Provide the (X, Y) coordinate of the cell's center where the given text is located.  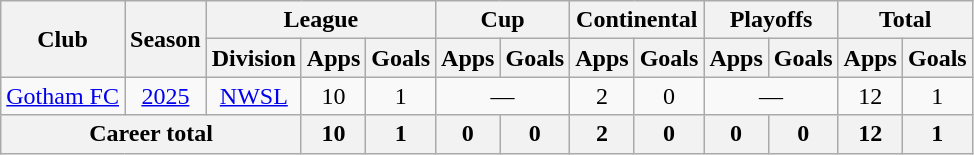
NWSL (254, 96)
League (320, 20)
Continental (637, 20)
Cup (503, 20)
Season (165, 39)
Total (905, 20)
Playoffs (771, 20)
Division (254, 58)
Gotham FC (63, 96)
2025 (165, 96)
Career total (152, 134)
Club (63, 39)
